Scan for the cell matching the given text and deliver its [X, Y] coordinate at center. 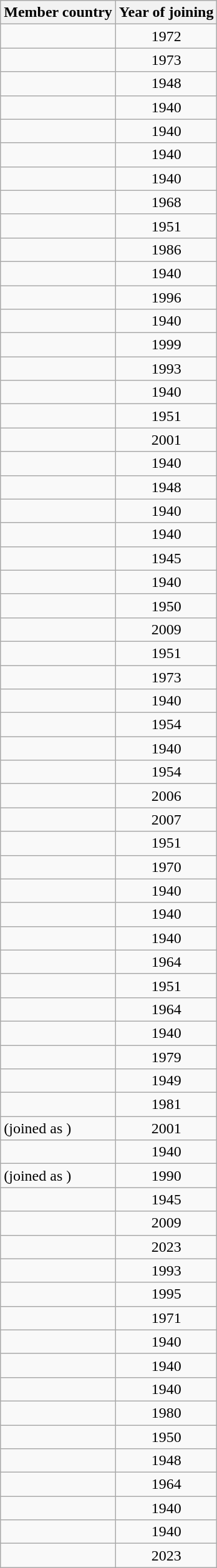
1996 [166, 298]
1970 [166, 867]
1949 [166, 1081]
2007 [166, 820]
2006 [166, 796]
1986 [166, 249]
1979 [166, 1057]
1968 [166, 202]
1980 [166, 1413]
1981 [166, 1105]
1990 [166, 1176]
1972 [166, 36]
Year of joining [166, 12]
1999 [166, 345]
Member country [59, 12]
1995 [166, 1294]
1971 [166, 1318]
